Identify which cell holds the provided text, then report its (x, y) central coordinate. 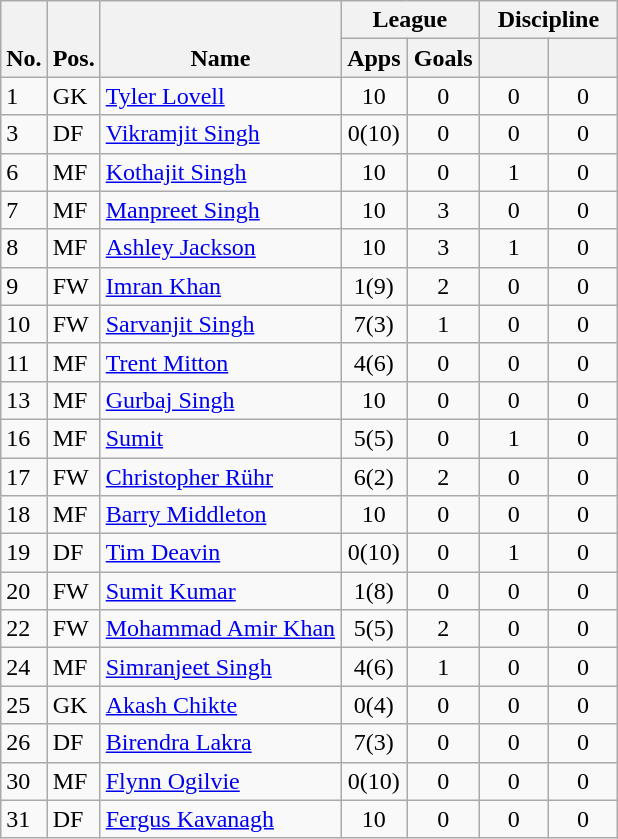
Pos. (74, 39)
Flynn Ogilvie (220, 781)
Christopher Rühr (220, 477)
20 (24, 591)
Tim Deavin (220, 553)
1(9) (374, 286)
7 (24, 210)
0(4) (374, 705)
18 (24, 515)
24 (24, 667)
17 (24, 477)
30 (24, 781)
Simranjeet Singh (220, 667)
19 (24, 553)
25 (24, 705)
Imran Khan (220, 286)
Fergus Kavanagh (220, 819)
Gurbaj Singh (220, 400)
6(2) (374, 477)
League (410, 20)
13 (24, 400)
Kothajit Singh (220, 172)
Vikramjit Singh (220, 134)
Mohammad Amir Khan (220, 629)
22 (24, 629)
1(8) (374, 591)
Birendra Lakra (220, 743)
Barry Middleton (220, 515)
Manpreet Singh (220, 210)
26 (24, 743)
11 (24, 362)
9 (24, 286)
Ashley Jackson (220, 248)
Trent Mitton (220, 362)
8 (24, 248)
Discipline (548, 20)
31 (24, 819)
Goals (443, 58)
16 (24, 438)
Sumit (220, 438)
Akash Chikte (220, 705)
Tyler Lovell (220, 96)
Sarvanjit Singh (220, 324)
Sumit Kumar (220, 591)
Apps (374, 58)
No. (24, 39)
6 (24, 172)
Name (220, 39)
